Return (x, y) of the center of cell containing provided text 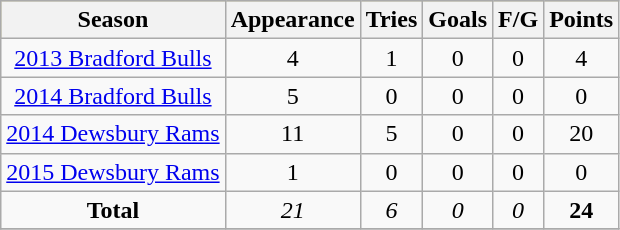
Season (113, 20)
Goals (458, 20)
F/G (518, 20)
2013 Bradford Bulls (113, 58)
Appearance (292, 20)
2014 Bradford Bulls (113, 96)
Points (582, 20)
Total (113, 210)
6 (392, 210)
2015 Dewsbury Rams (113, 172)
11 (292, 134)
24 (582, 210)
20 (582, 134)
21 (292, 210)
Tries (392, 20)
2014 Dewsbury Rams (113, 134)
